Output the [X, Y] coordinate of the center of the cell containing the given text.  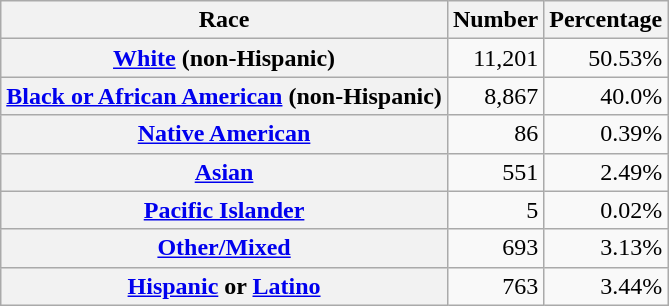
2.49% [606, 172]
763 [495, 286]
40.0% [606, 96]
693 [495, 248]
Percentage [606, 20]
White (non-Hispanic) [224, 58]
11,201 [495, 58]
86 [495, 134]
Black or African American (non-Hispanic) [224, 96]
Asian [224, 172]
8,867 [495, 96]
3.44% [606, 286]
0.39% [606, 134]
3.13% [606, 248]
Hispanic or Latino [224, 286]
Other/Mixed [224, 248]
0.02% [606, 210]
50.53% [606, 58]
Number [495, 20]
Race [224, 20]
551 [495, 172]
Native American [224, 134]
5 [495, 210]
Pacific Islander [224, 210]
